Identify which cell holds the provided text, then report its (X, Y) central coordinate. 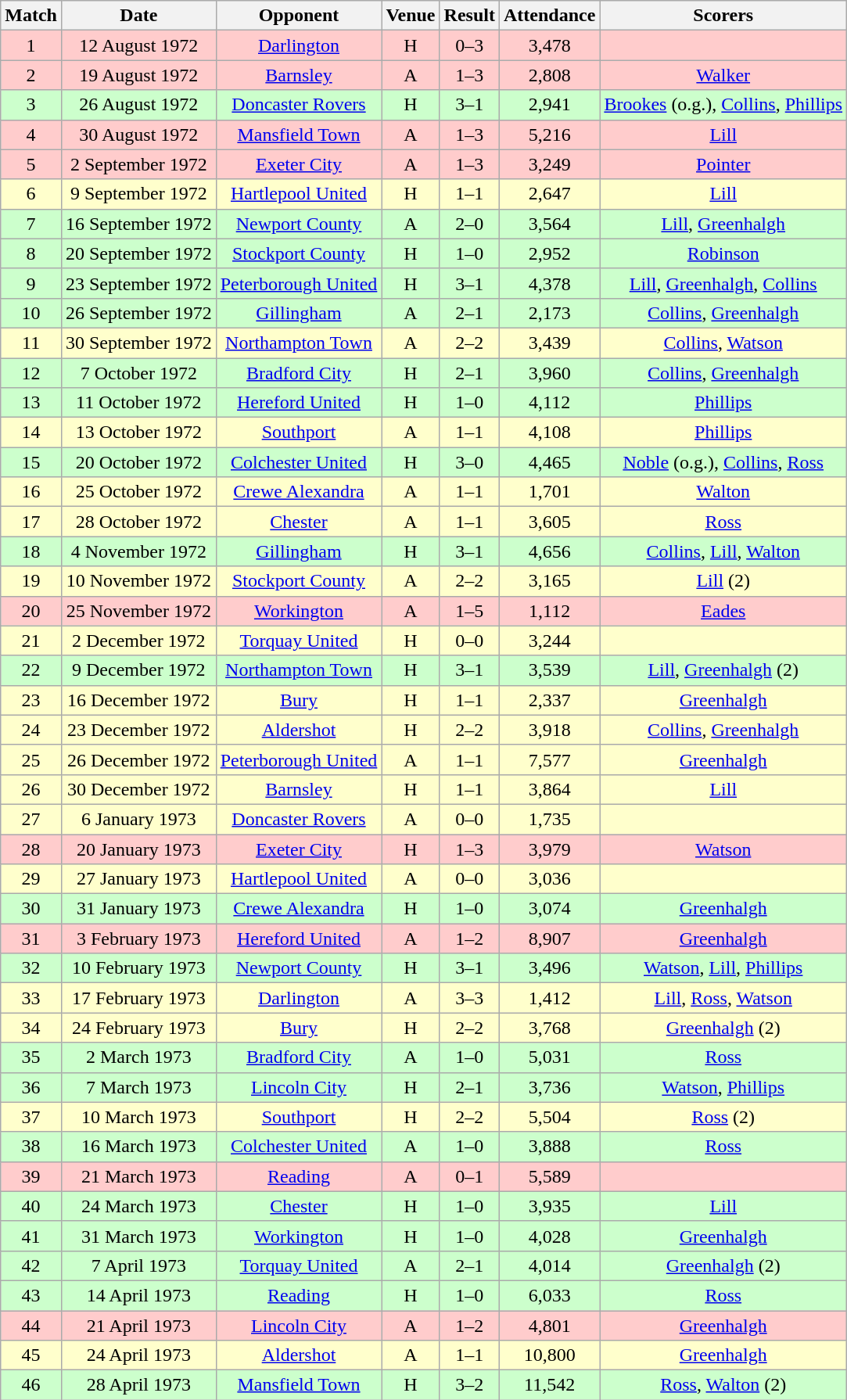
34 (31, 1028)
2–0 (469, 224)
6 (31, 194)
21 (31, 641)
8 (31, 253)
10,800 (549, 1355)
2 March 1973 (138, 1057)
5,504 (549, 1117)
31 (31, 939)
16 (31, 492)
2,941 (549, 105)
10 (31, 313)
3 (31, 105)
20 October 1972 (138, 462)
10 November 1972 (138, 581)
2,337 (549, 700)
3,036 (549, 879)
Date (138, 16)
4 November 1972 (138, 551)
29 (31, 879)
24 (31, 730)
8,907 (549, 939)
9 (31, 283)
13 October 1972 (138, 433)
Scorers (723, 16)
14 April 1973 (138, 1295)
24 February 1973 (138, 1028)
26 September 1972 (138, 313)
25 November 1972 (138, 611)
Pointer (723, 164)
1,701 (549, 492)
13 (31, 403)
2 (31, 75)
30 (31, 909)
1,735 (549, 819)
Attendance (549, 16)
16 December 1972 (138, 700)
3,918 (549, 730)
3,496 (549, 968)
19 August 1972 (138, 75)
Lill (2) (723, 581)
3,249 (549, 164)
Lill, Ross, Watson (723, 998)
6,033 (549, 1295)
1–5 (469, 611)
Noble (o.g.), Collins, Ross (723, 462)
7 March 1973 (138, 1087)
Opponent (299, 16)
1,412 (549, 998)
26 (31, 789)
23 December 1972 (138, 730)
3–0 (469, 462)
23 September 1972 (138, 283)
Ross (2) (723, 1117)
36 (31, 1087)
33 (31, 998)
2,808 (549, 75)
27 January 1973 (138, 879)
20 January 1973 (138, 849)
35 (31, 1057)
16 September 1972 (138, 224)
14 (31, 433)
4 (31, 135)
0–1 (469, 1176)
28 October 1972 (138, 522)
2,647 (549, 194)
5 (31, 164)
46 (31, 1385)
5,216 (549, 135)
7 (31, 224)
3,979 (549, 849)
45 (31, 1355)
Watson, Phillips (723, 1087)
Match (31, 16)
3,935 (549, 1206)
7 October 1972 (138, 373)
25 (31, 759)
Lill, Greenhalgh (2) (723, 670)
Venue (411, 16)
2 December 1972 (138, 641)
Brookes (o.g.), Collins, Phillips (723, 105)
24 March 1973 (138, 1206)
10 March 1973 (138, 1117)
20 (31, 611)
6 January 1973 (138, 819)
3,165 (549, 581)
3,888 (549, 1147)
15 (31, 462)
1,112 (549, 611)
24 April 1973 (138, 1355)
37 (31, 1117)
21 March 1973 (138, 1176)
3,439 (549, 343)
3 February 1973 (138, 939)
31 January 1973 (138, 909)
Ross, Walton (2) (723, 1385)
7 April 1973 (138, 1265)
19 (31, 581)
3,605 (549, 522)
3,564 (549, 224)
17 February 1973 (138, 998)
0–3 (469, 45)
3–3 (469, 998)
22 (31, 670)
21 April 1973 (138, 1326)
23 (31, 700)
3,960 (549, 373)
3,074 (549, 909)
3,539 (549, 670)
25 October 1972 (138, 492)
7,577 (549, 759)
5,589 (549, 1176)
Lill, Greenhalgh (723, 224)
4,014 (549, 1265)
32 (31, 968)
Walker (723, 75)
9 September 1972 (138, 194)
28 (31, 849)
3,768 (549, 1028)
39 (31, 1176)
4,465 (549, 462)
11,542 (549, 1385)
30 December 1972 (138, 789)
1 (31, 45)
11 October 1972 (138, 403)
18 (31, 551)
5,031 (549, 1057)
4,378 (549, 283)
4,108 (549, 433)
3,736 (549, 1087)
30 September 1972 (138, 343)
3,478 (549, 45)
2 September 1972 (138, 164)
3,864 (549, 789)
28 April 1973 (138, 1385)
31 March 1973 (138, 1236)
44 (31, 1326)
4,801 (549, 1326)
Eades (723, 611)
10 February 1973 (138, 968)
17 (31, 522)
4,656 (549, 551)
26 August 1972 (138, 105)
12 (31, 373)
9 December 1972 (138, 670)
2,173 (549, 313)
Result (469, 16)
4,028 (549, 1236)
43 (31, 1295)
30 August 1972 (138, 135)
42 (31, 1265)
26 December 1972 (138, 759)
16 March 1973 (138, 1147)
Collins, Lill, Walton (723, 551)
40 (31, 1206)
38 (31, 1147)
Walton (723, 492)
4,112 (549, 403)
Robinson (723, 253)
Watson (723, 849)
11 (31, 343)
20 September 1972 (138, 253)
27 (31, 819)
3,244 (549, 641)
Watson, Lill, Phillips (723, 968)
3–2 (469, 1385)
41 (31, 1236)
2,952 (549, 253)
Collins, Watson (723, 343)
12 August 1972 (138, 45)
Lill, Greenhalgh, Collins (723, 283)
